Provide the (x, y) coordinate of the cell's center where the given text is located.  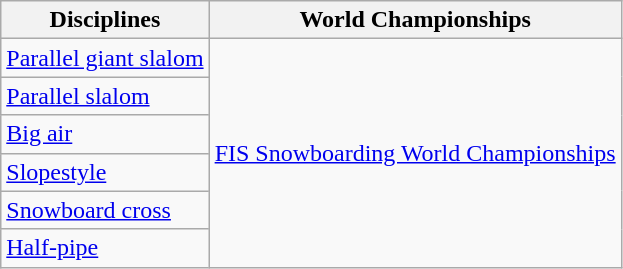
Parallel slalom (105, 96)
Disciplines (105, 20)
FIS Snowboarding World Championships (415, 153)
World Championships (415, 20)
Snowboard cross (105, 210)
Half-pipe (105, 248)
Big air (105, 134)
Parallel giant slalom (105, 58)
Slopestyle (105, 172)
